Provide the [X, Y] coordinate of the cell's center where the given text is located.  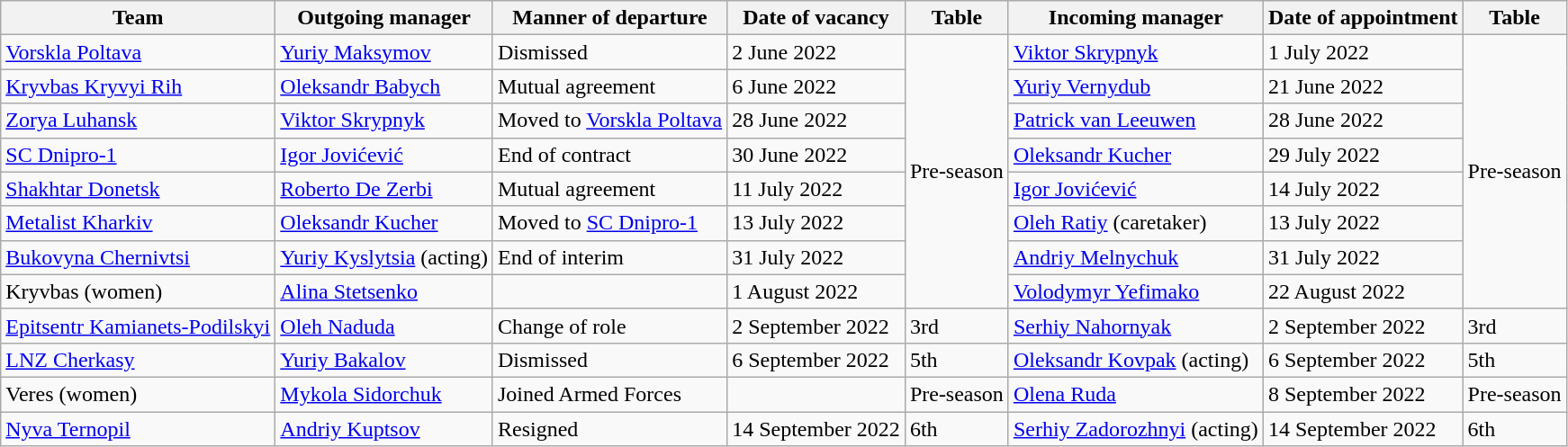
Outgoing manager [384, 18]
Metalist Kharkiv [139, 223]
Kryvbas Kryvyi Rih [139, 86]
Yuriy Bakalov [384, 360]
Roberto De Zerbi [384, 189]
21 June 2022 [1363, 86]
Moved to SC Dnipro-1 [609, 223]
Alina Stetsenko [384, 291]
2 June 2022 [816, 52]
Nyva Ternopil [139, 429]
Serhiy Nahornyak [1136, 326]
Resigned [609, 429]
22 August 2022 [1363, 291]
Kryvbas (women) [139, 291]
SC Dnipro-1 [139, 155]
Oleksandr Kovpak (acting) [1136, 360]
14 July 2022 [1363, 189]
Shakhtar Donetsk [139, 189]
Veres (women) [139, 394]
1 August 2022 [816, 291]
Joined Armed Forces [609, 394]
Date of appointment [1363, 18]
Oleksandr Babych [384, 86]
Andriy Kuptsov [384, 429]
Moved to Vorskla Poltava [609, 121]
Mykola Sidorchuk [384, 394]
Oleh Ratiy (caretaker) [1136, 223]
Bukovyna Chernivtsi [139, 257]
Team [139, 18]
Oleh Naduda [384, 326]
Incoming manager [1136, 18]
Volodymyr Yefimako [1136, 291]
Olena Ruda [1136, 394]
Patrick van Leeuwen [1136, 121]
LNZ Cherkasy [139, 360]
Serhiy Zadorozhnyi (acting) [1136, 429]
1 July 2022 [1363, 52]
Change of role [609, 326]
Yuriy Maksymov [384, 52]
6 June 2022 [816, 86]
30 June 2022 [816, 155]
29 July 2022 [1363, 155]
Zorya Luhansk [139, 121]
End of interim [609, 257]
Yuriy Kyslytsia (acting) [384, 257]
Epitsentr Kamianets-Podilskyi [139, 326]
Andriy Melnychuk [1136, 257]
Date of vacancy [816, 18]
Manner of departure [609, 18]
Vorskla Poltava [139, 52]
11 July 2022 [816, 189]
Yuriy Vernydub [1136, 86]
8 September 2022 [1363, 394]
End of contract [609, 155]
